Provide the [x, y] coordinate of the cell's center where the given text is located.  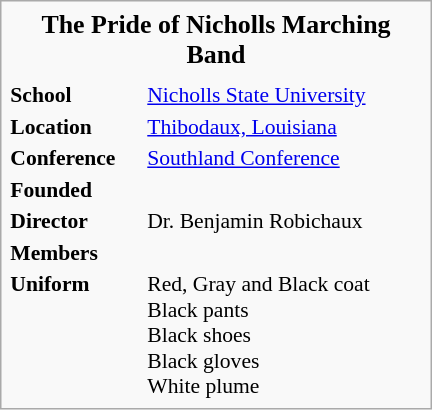
Dr. Benjamin Robichaux [284, 221]
Thibodaux, Louisiana [284, 126]
Location [76, 126]
School [76, 95]
Conference [76, 158]
Nicholls State University [284, 95]
Uniform [76, 335]
Southland Conference [284, 158]
Members [76, 252]
The Pride of Nicholls Marching Band [216, 40]
Director [76, 221]
Red, Gray and Black coatBlack pantsBlack shoesBlack glovesWhite plume [284, 335]
Founded [76, 189]
